Determine the (X, Y) coordinate at the center of the cell enclosing the given text.  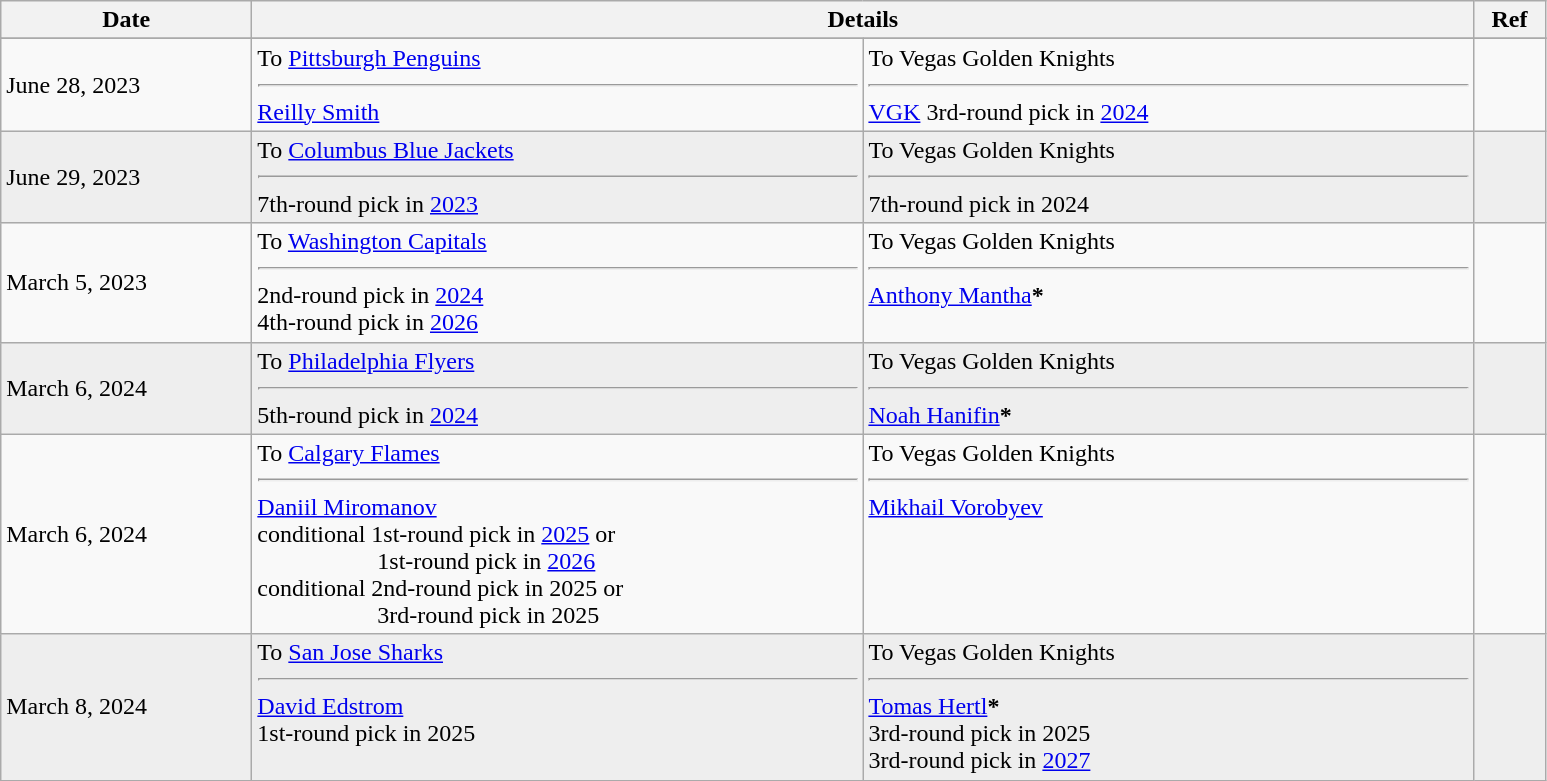
June 28, 2023 (126, 85)
To Vegas Golden KnightsAnthony Mantha* (1168, 282)
To Vegas Golden Knights7th-round pick in 2024 (1168, 177)
To Columbus Blue Jackets7th-round pick in 2023 (558, 177)
To Vegas Golden KnightsTomas Hertl*3rd-round pick in 20253rd-round pick in 2027 (1168, 707)
To Pittsburgh PenguinsReilly Smith (558, 85)
To Vegas Golden KnightsNoah Hanifin* (1168, 388)
To Vegas Golden KnightsVGK 3rd-round pick in 2024 (1168, 85)
Ref (1510, 20)
Date (126, 20)
March 8, 2024 (126, 707)
March 5, 2023 (126, 282)
June 29, 2023 (126, 177)
Details (863, 20)
To Washington Capitals2nd-round pick in 20244th-round pick in 2026 (558, 282)
To Vegas Golden KnightsMikhail Vorobyev (1168, 534)
To Philadelphia Flyers5th-round pick in 2024 (558, 388)
To San Jose SharksDavid Edstrom1st-round pick in 2025 (558, 707)
